Scan for the cell matching the given text and deliver its (x, y) coordinate at center. 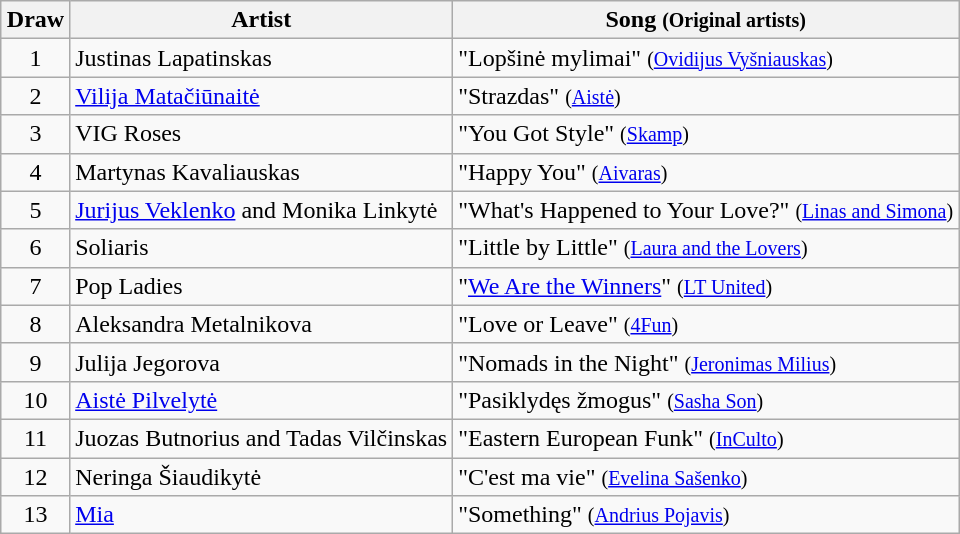
"Eastern European Funk" (InCulto) (706, 438)
Draw (35, 20)
7 (35, 286)
Juozas Butnorius and Tadas Vilčinskas (262, 438)
11 (35, 438)
13 (35, 515)
Mia (262, 515)
"You Got Style" (Skamp) (706, 134)
1 (35, 58)
"C'est ma vie" (Evelina Sašenko) (706, 477)
"What's Happened to Your Love?" (Linas and Simona) (706, 210)
3 (35, 134)
"Nomads in the Night" (Jeronimas Milius) (706, 362)
Neringa Šiaudikytė (262, 477)
Vilija Matačiūnaitė (262, 96)
2 (35, 96)
"Little by Little" (Laura and the Lovers) (706, 248)
6 (35, 248)
VIG Roses (262, 134)
Julija Jegorova (262, 362)
Martynas Kavaliauskas (262, 172)
"Strazdas" (Aistė) (706, 96)
"Pasiklydęs žmogus" (Sasha Son) (706, 400)
Justinas Lapatinskas (262, 58)
8 (35, 324)
"Happy You" (Aivaras) (706, 172)
Aleksandra Metalnikova (262, 324)
Song (Original artists) (706, 20)
"Love or Leave" (4Fun) (706, 324)
Aistė Pilvelytė (262, 400)
"We Are the Winners" (LT United) (706, 286)
Jurijus Veklenko and Monika Linkytė (262, 210)
Soliaris (262, 248)
4 (35, 172)
"Something" (Andrius Pojavis) (706, 515)
12 (35, 477)
5 (35, 210)
Artist (262, 20)
9 (35, 362)
10 (35, 400)
Pop Ladies (262, 286)
"Lopšinė mylimai" (Ovidijus Vyšniauskas) (706, 58)
